Find where the given text appears and provide that cell's center as [x, y] coordinate. 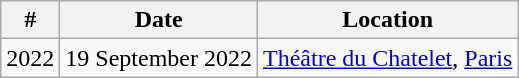
19 September 2022 [159, 58]
Location [388, 20]
Théâtre du Chatelet, Paris [388, 58]
# [30, 20]
Date [159, 20]
2022 [30, 58]
